Identify which cell holds the provided text, then report its (x, y) central coordinate. 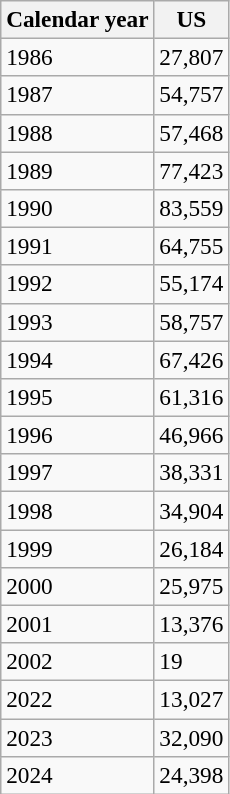
2022 (78, 699)
67,426 (192, 359)
1991 (78, 246)
13,376 (192, 624)
1993 (78, 322)
1994 (78, 359)
27,807 (192, 57)
1995 (78, 397)
25,975 (192, 586)
2023 (78, 737)
1990 (78, 208)
32,090 (192, 737)
2001 (78, 624)
54,757 (192, 95)
55,174 (192, 284)
24,398 (192, 775)
83,559 (192, 208)
1997 (78, 473)
57,468 (192, 133)
2024 (78, 775)
1986 (78, 57)
61,316 (192, 397)
1988 (78, 133)
77,423 (192, 170)
38,331 (192, 473)
2000 (78, 586)
13,027 (192, 699)
19 (192, 662)
1999 (78, 548)
58,757 (192, 322)
34,904 (192, 510)
1998 (78, 510)
64,755 (192, 246)
1992 (78, 284)
Calendar year (78, 19)
2002 (78, 662)
1987 (78, 95)
26,184 (192, 548)
US (192, 19)
1996 (78, 435)
1989 (78, 170)
46,966 (192, 435)
